Scan for the cell matching the given text and deliver its [X, Y] coordinate at center. 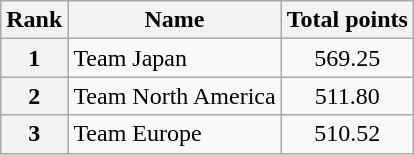
Team North America [174, 96]
511.80 [347, 96]
3 [34, 134]
569.25 [347, 58]
1 [34, 58]
Rank [34, 20]
510.52 [347, 134]
2 [34, 96]
Team Japan [174, 58]
Team Europe [174, 134]
Total points [347, 20]
Name [174, 20]
